Scan for the cell matching the given text and deliver its [X, Y] coordinate at center. 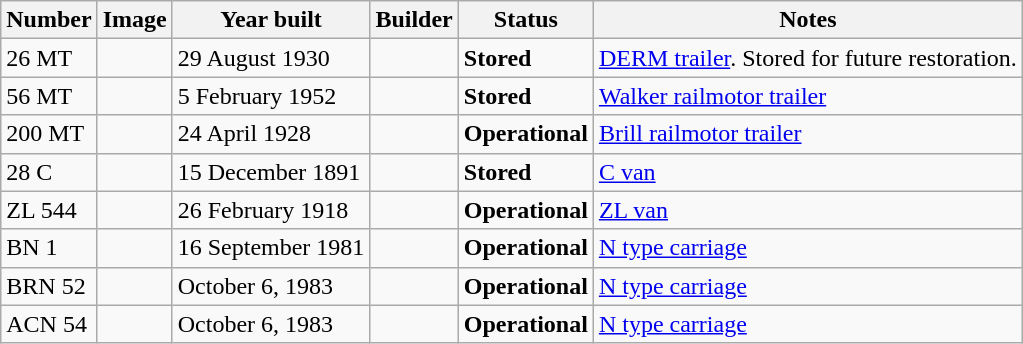
Brill railmotor trailer [808, 134]
Notes [808, 20]
Walker railmotor trailer [808, 96]
ACN 54 [49, 324]
56 MT [49, 96]
29 August 1930 [271, 58]
ZL van [808, 210]
28 C [49, 172]
ZL 544 [49, 210]
26 MT [49, 58]
Number [49, 20]
24 April 1928 [271, 134]
16 September 1981 [271, 248]
Year built [271, 20]
Image [134, 20]
26 February 1918 [271, 210]
15 December 1891 [271, 172]
C van [808, 172]
Builder [414, 20]
Status [526, 20]
DERM trailer. Stored for future restoration. [808, 58]
BRN 52 [49, 286]
200 MT [49, 134]
5 February 1952 [271, 96]
BN 1 [49, 248]
